Locate the cell with the specified text and output its [x, y] center coordinate. 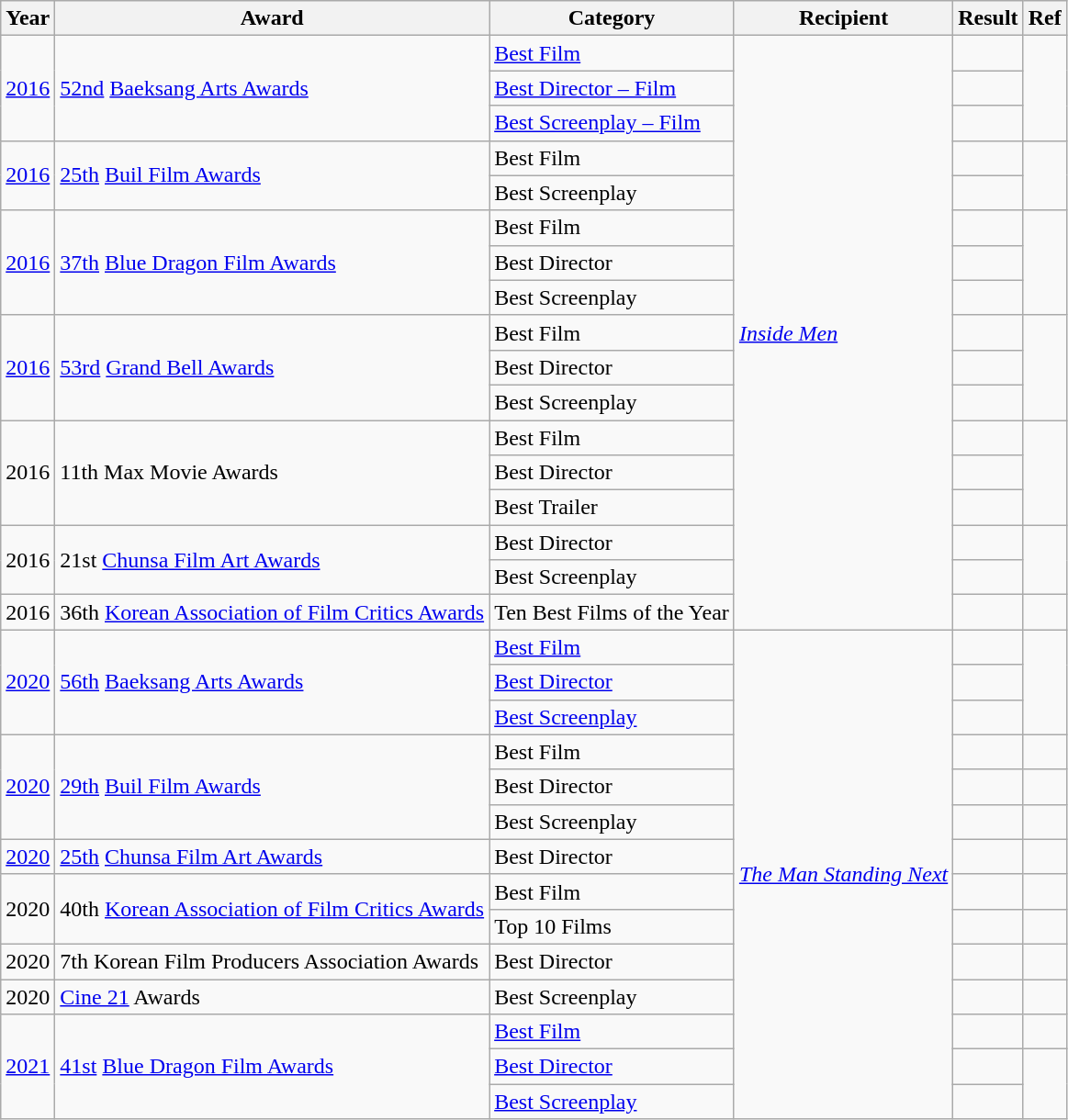
29th Buil Film Awards [272, 787]
56th Baeksang Arts Awards [272, 682]
25th Chunsa Film Art Awards [272, 857]
53rd Grand Bell Awards [272, 367]
41st Blue Dragon Film Awards [272, 1067]
Ref [1045, 18]
Year [28, 18]
Top 10 Films [612, 926]
Award [272, 18]
Ten Best Films of the Year [612, 612]
52nd Baeksang Arts Awards [272, 88]
7th Korean Film Producers Association Awards [272, 961]
25th Buil Film Awards [272, 175]
Best Director – Film [612, 88]
40th Korean Association of Film Critics Awards [272, 909]
The Man Standing Next [843, 874]
Inside Men [843, 332]
Recipient [843, 18]
Result [988, 18]
37th Blue Dragon Film Awards [272, 263]
2021 [28, 1067]
Best Screenplay – Film [612, 123]
36th Korean Association of Film Critics Awards [272, 612]
21st Chunsa Film Art Awards [272, 560]
Cine 21 Awards [272, 996]
Category [612, 18]
11th Max Movie Awards [272, 473]
Best Trailer [612, 508]
